Provide the (x, y) coordinate of the cell's center where the given text is located.  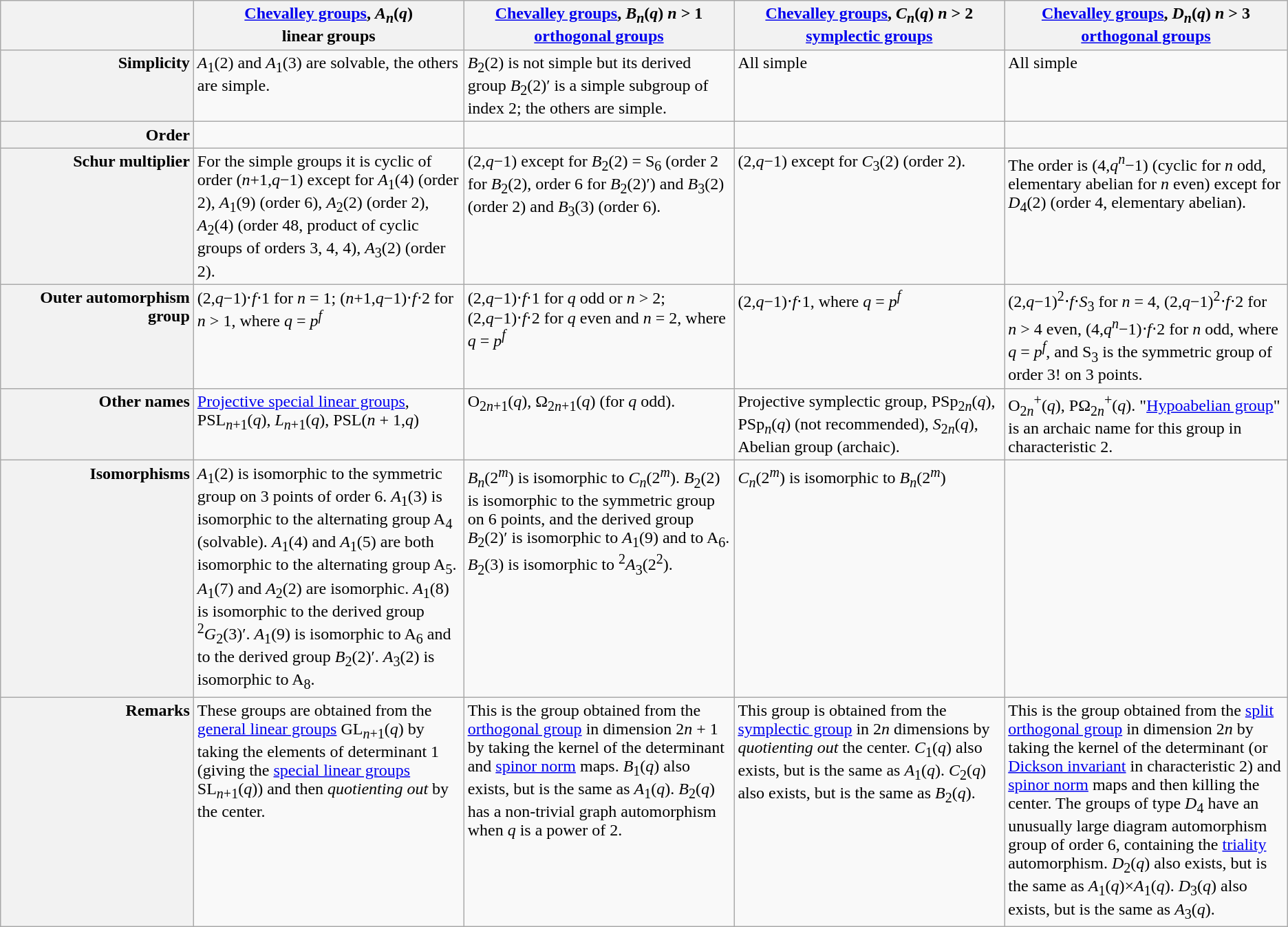
(2,q−1)⋅f⋅1, where q = pf (870, 336)
Schur multiplier (98, 216)
(2,q−1) except for C3(2) (order 2). (870, 216)
Projective symplectic group, PSp2n(q), PSpn(q) (not recommended), S2n(q), Abelian group (archaic). (870, 424)
(2,q−1) except for B2(2) = S6 (order 2 for B2(2), order 6 for B2(2)′) and B3(2) (order 2) and B3(3) (order 6). (599, 216)
O2n+(q), PΩ2n+(q). "Hypoabelian group" is an archaic name for this group in characteristic 2. (1146, 424)
Isomorphisms (98, 579)
B2(2) is not simple but its derived group B2(2)′ is a simple subgroup of index 2; the others are simple. (599, 85)
Order (98, 135)
Chevalley groups, Dn(q) n > 3orthogonal groups (1146, 25)
Outer automorphism group (98, 336)
The order is (4,qn−1) (cyclic for n odd, elementary abelian for n even) except for D4(2) (order 4, elementary abelian). (1146, 216)
Remarks (98, 812)
(2,q−1)⋅f⋅1 for q odd or n > 2; (2,q−1)⋅f⋅2 for q even and n = 2, where q = pf (599, 336)
Chevalley groups, Cn(q) n > 2symplectic groups (870, 25)
Other names (98, 424)
Cn(2m) is isomorphic to Bn(2m) (870, 579)
(2,q−1)⋅f⋅1 for n = 1; (n+1,q−1)⋅f⋅2 for n > 1, where q = pf (329, 336)
Chevalley groups, An(q) linear groups (329, 25)
Projective special linear groups, PSLn+1(q), Ln+1(q), PSL(n + 1,q) (329, 424)
O2n+1(q), Ω2n+1(q) (for q odd). (599, 424)
Simplicity (98, 85)
Chevalley groups, Bn(q) n > 1orthogonal groups (599, 25)
(2,q−1)2⋅f⋅S3 for n = 4, (2,q−1)2⋅f⋅2 for n > 4 even, (4,qn−1)⋅f⋅2 for n odd, where q = pf, and S3 is the symmetric group of order 3! on 3 points. (1146, 336)
A1(2) and A1(3) are solvable, the others are simple. (329, 85)
